Provide the [X, Y] coordinate of the cell's center where the given text is located.  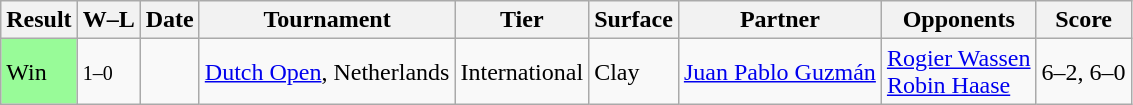
Tier [522, 20]
Juan Pablo Guzmán [780, 72]
International [522, 72]
1–0 [108, 72]
6–2, 6–0 [1084, 72]
Win [39, 72]
Opponents [958, 20]
Rogier Wassen Robin Haase [958, 72]
Surface [634, 20]
Result [39, 20]
Score [1084, 20]
Date [170, 20]
W–L [108, 20]
Dutch Open, Netherlands [327, 72]
Partner [780, 20]
Clay [634, 72]
Tournament [327, 20]
